Provide the [X, Y] coordinate of the cell's center where the given text is located.  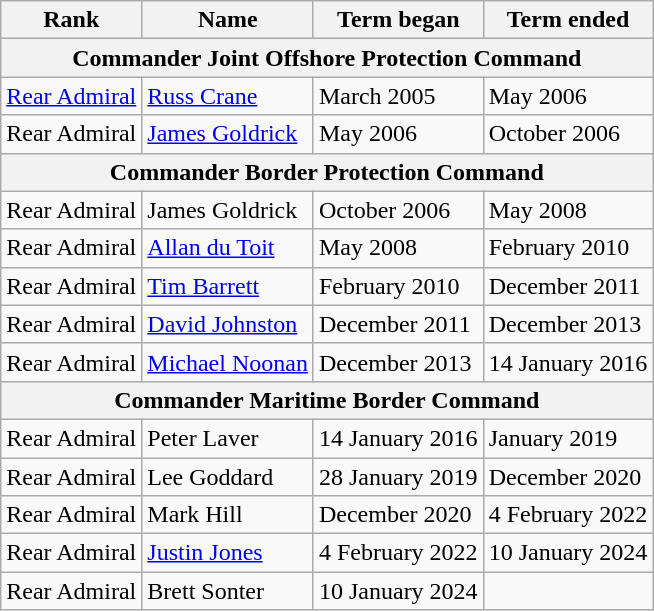
Commander Joint Offshore Protection Command [327, 58]
Mark Hill [228, 515]
Tim Barrett [228, 286]
Term ended [568, 20]
Name [228, 20]
Justin Jones [228, 553]
Michael Noonan [228, 362]
Lee Goddard [228, 477]
Peter Laver [228, 438]
David Johnston [228, 324]
28 January 2019 [398, 477]
Allan du Toit [228, 248]
March 2005 [398, 96]
January 2019 [568, 438]
Brett Sonter [228, 591]
Term began [398, 20]
Commander Maritime Border Command [327, 400]
Commander Border Protection Command [327, 172]
Rank [72, 20]
Russ Crane [228, 96]
